Search for the cell housing the specified text and yield its (X, Y) center coordinate. 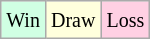
Draw (72, 20)
Win (24, 20)
Loss (126, 20)
